Search for the cell housing the specified text and yield its [X, Y] center coordinate. 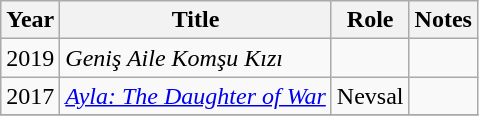
Year [30, 20]
Notes [443, 20]
2019 [30, 58]
Role [370, 20]
Geniş Aile Komşu Kızı [196, 58]
Title [196, 20]
Ayla: The Daughter of War [196, 96]
2017 [30, 96]
Nevsal [370, 96]
